Search for the cell housing the specified text and yield its [X, Y] center coordinate. 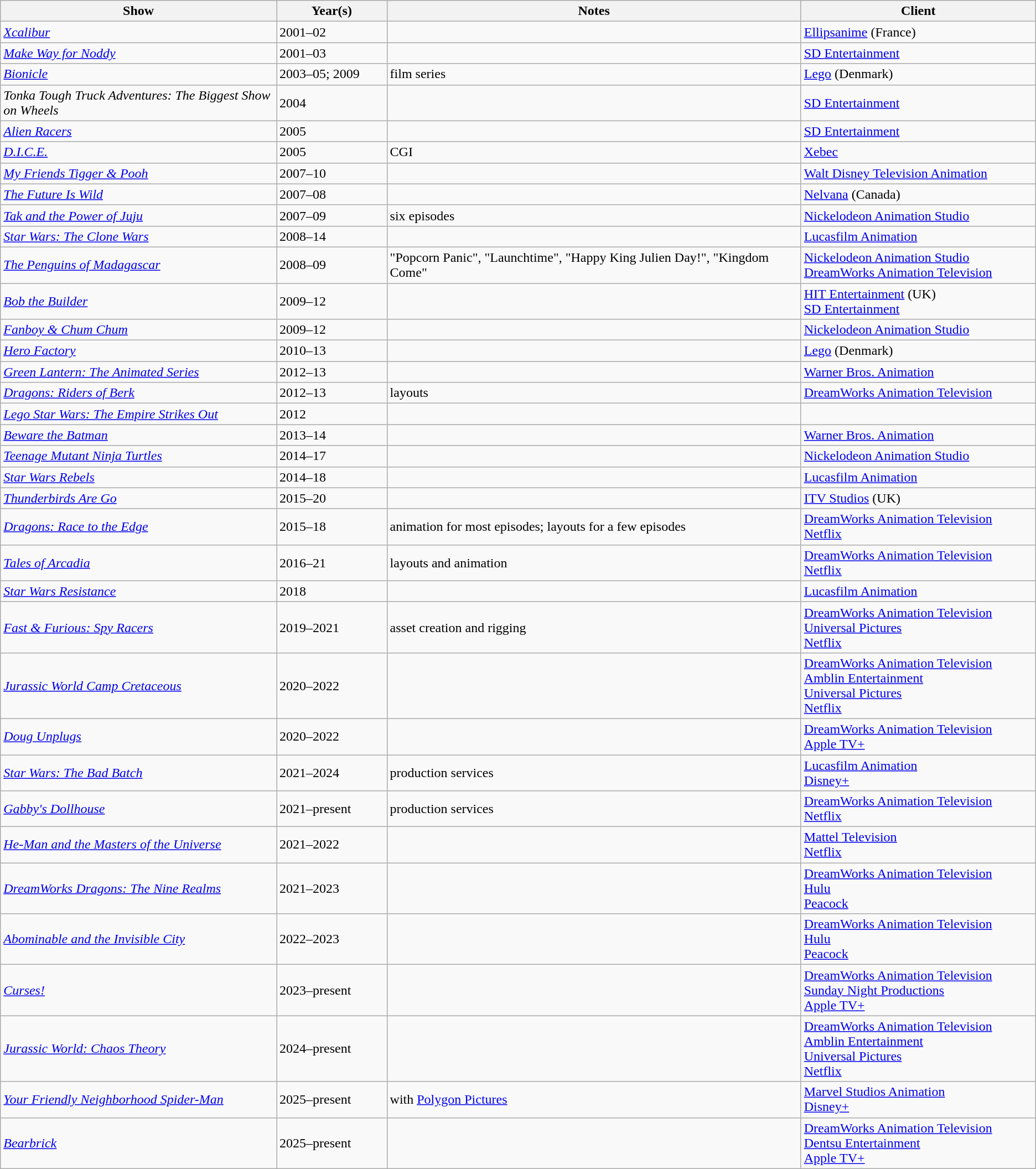
Alien Racers [138, 131]
Nelvana (Canada) [918, 194]
The Penguins of Madagascar [138, 265]
Marvel Studios AnimationDisney+ [918, 1099]
Bionicle [138, 74]
Green Lantern: The Animated Series [138, 372]
He-Man and the Masters of the Universe [138, 845]
Fanboy & Chum Chum [138, 330]
Bob the Builder [138, 301]
2023–present [332, 990]
2004 [332, 103]
ITV Studios (UK) [918, 498]
2018 [332, 591]
Lucasfilm AnimationDisney+ [918, 773]
2015–18 [332, 527]
CGI [594, 152]
2001–03 [332, 53]
Teenage Mutant Ninja Turtles [138, 456]
DreamWorks Animation TelevisionUniversal PicturesNetflix [918, 627]
The Future Is Wild [138, 194]
2021–present [332, 809]
Jurassic World Camp Cretaceous [138, 685]
Tales of Arcadia [138, 562]
DreamWorks Animation TelevisionSunday Night ProductionsApple TV+ [918, 990]
Hero Factory [138, 351]
2022–2023 [332, 939]
Xebec [918, 152]
2019–2021 [332, 627]
2007–10 [332, 173]
animation for most episodes; layouts for a few episodes [594, 527]
Tonka Tough Truck Adventures: The Biggest Show on Wheels [138, 103]
Tak and the Power of Juju [138, 215]
Year(s) [332, 11]
Star Wars: The Bad Batch [138, 773]
2008–14 [332, 236]
Client [918, 11]
Make Way for Noddy [138, 53]
layouts and animation [594, 562]
2021–2024 [332, 773]
2014–17 [332, 456]
Notes [594, 11]
film series [594, 74]
Walt Disney Television Animation [918, 173]
2007–09 [332, 215]
2013–14 [332, 435]
2016–21 [332, 562]
2001–02 [332, 32]
Nickelodeon Animation StudioDreamWorks Animation Television [918, 265]
Your Friendly Neighborhood Spider-Man [138, 1099]
Fast & Furious: Spy Racers [138, 627]
Jurassic World: Chaos Theory [138, 1048]
Dragons: Race to the Edge [138, 527]
Show [138, 11]
DreamWorks Animation TelevisionDentsu EntertainmentApple TV+ [918, 1143]
Abominable and the Invisible City [138, 939]
layouts [594, 393]
asset creation and rigging [594, 627]
Curses! [138, 990]
Gabby's Dollhouse [138, 809]
2015–20 [332, 498]
Doug Unplugs [138, 736]
Ellipsanime (France) [918, 32]
DreamWorks Dragons: The Nine Realms [138, 888]
DreamWorks Animation Television [918, 393]
D.I.C.E. [138, 152]
Xcalibur [138, 32]
2012 [332, 414]
"Popcorn Panic", "Launchtime", "Happy King Julien Day!", "Kingdom Come" [594, 265]
2007–08 [332, 194]
2014–18 [332, 477]
Star Wars Resistance [138, 591]
Beware the Batman [138, 435]
2021–2022 [332, 845]
2003–05; 2009 [332, 74]
Thunderbirds Are Go [138, 498]
with Polygon Pictures [594, 1099]
Dragons: Riders of Berk [138, 393]
six episodes [594, 215]
2010–13 [332, 351]
DreamWorks Animation TelevisionApple TV+ [918, 736]
2021–2023 [332, 888]
Mattel TelevisionNetflix [918, 845]
2008–09 [332, 265]
HIT Entertainment (UK) SD Entertainment [918, 301]
Star Wars: The Clone Wars [138, 236]
My Friends Tigger & Pooh [138, 173]
Bearbrick [138, 1143]
Star Wars Rebels [138, 477]
Lego Star Wars: The Empire Strikes Out [138, 414]
2024–present [332, 1048]
